Extract the (X, Y) coordinate from the center of the cell holding the provided text.  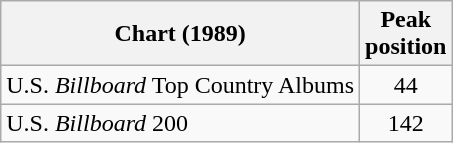
Peakposition (406, 34)
142 (406, 123)
U.S. Billboard Top Country Albums (180, 85)
Chart (1989) (180, 34)
U.S. Billboard 200 (180, 123)
44 (406, 85)
